Identify which cell holds the provided text, then report its [X, Y] central coordinate. 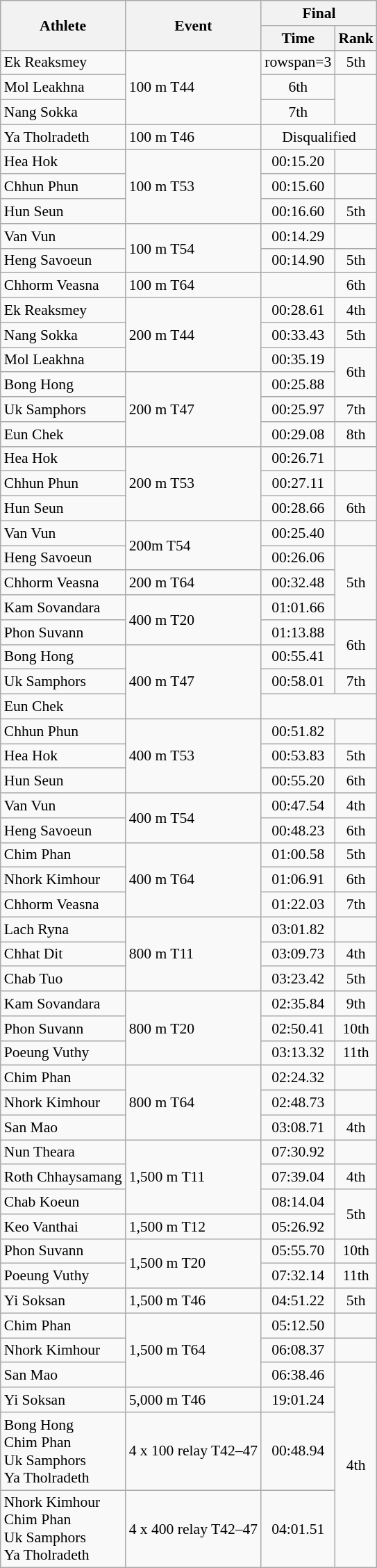
00:55.41 [298, 657]
05:12.50 [298, 1325]
400 m T20 [194, 620]
100 m T44 [194, 88]
Chab Koeun [63, 1202]
Nun Theara [63, 1152]
8th [355, 434]
01:01.66 [298, 607]
00:27.11 [298, 484]
07:39.04 [298, 1177]
Athlete [63, 25]
00:28.66 [298, 509]
Roth Chhaysamang [63, 1177]
01:00.58 [298, 855]
4 x 400 relay T42–47 [194, 1529]
03:01.82 [298, 929]
04:01.51 [298, 1529]
00:47.54 [298, 806]
4 x 100 relay T42–47 [194, 1451]
1,500 m T12 [194, 1227]
00:51.82 [298, 731]
01:22.03 [298, 905]
06:08.37 [298, 1350]
00:15.20 [298, 162]
08:14.04 [298, 1202]
Event [194, 25]
00:55.20 [298, 781]
00:28.61 [298, 311]
00:14.90 [298, 261]
07:32.14 [298, 1276]
00:16.60 [298, 211]
00:33.43 [298, 335]
Nhork KimhourChim PhanUk SamphorsYa Tholradeth [63, 1529]
1,500 m T20 [194, 1264]
00:32.48 [298, 583]
800 m T64 [194, 1102]
5,000 m T46 [194, 1400]
400 m T54 [194, 817]
02:35.84 [298, 1004]
00:48.23 [298, 831]
1,500 m T11 [194, 1177]
01:13.88 [298, 632]
Ya Tholradeth [63, 137]
01:06.91 [298, 880]
03:08.71 [298, 1127]
200m T54 [194, 545]
rowspan=3 [298, 63]
00:48.94 [298, 1451]
400 m T53 [194, 756]
05:26.92 [298, 1227]
00:14.29 [298, 236]
03:23.42 [298, 979]
Bong HongChim PhanUk SamphorsYa Tholradeth [63, 1451]
200 m T53 [194, 484]
Time [298, 38]
00:25.88 [298, 385]
00:58.01 [298, 682]
03:09.73 [298, 954]
800 m T11 [194, 954]
05:55.70 [298, 1251]
100 m T53 [194, 186]
00:26.06 [298, 558]
Chab Tuo [63, 979]
00:53.83 [298, 756]
00:26.71 [298, 459]
00:25.40 [298, 533]
1,500 m T64 [194, 1350]
00:25.97 [298, 409]
02:48.73 [298, 1103]
200 m T44 [194, 335]
100 m T64 [194, 286]
04:51.22 [298, 1301]
02:50.41 [298, 1029]
00:29.08 [298, 434]
200 m T64 [194, 583]
03:13.32 [298, 1053]
Keo Vanthai [63, 1227]
Disqualified [319, 137]
400 m T47 [194, 681]
00:15.60 [298, 187]
800 m T20 [194, 1029]
07:30.92 [298, 1152]
02:24.32 [298, 1078]
400 m T64 [194, 880]
100 m T54 [194, 249]
1,500 m T46 [194, 1301]
Chhat Dit [63, 954]
200 m T47 [194, 410]
06:38.46 [298, 1375]
9th [355, 1004]
100 m T46 [194, 137]
Rank [355, 38]
Lach Ryna [63, 929]
Final [319, 13]
00:35.19 [298, 360]
19:01.24 [298, 1400]
